Pinpoint the cell where the given text exists, returning its [X, Y] midpoint coordinate. 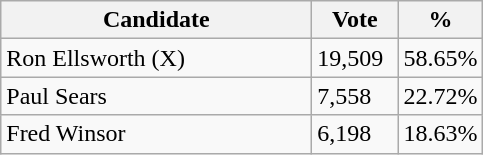
Fred Winsor [156, 134]
Candidate [156, 20]
Ron Ellsworth (X) [156, 58]
18.63% [440, 134]
Paul Sears [156, 96]
19,509 [355, 58]
7,558 [355, 96]
Vote [355, 20]
% [440, 20]
6,198 [355, 134]
58.65% [440, 58]
22.72% [440, 96]
